Locate the cell with the specified text and output its (X, Y) center coordinate. 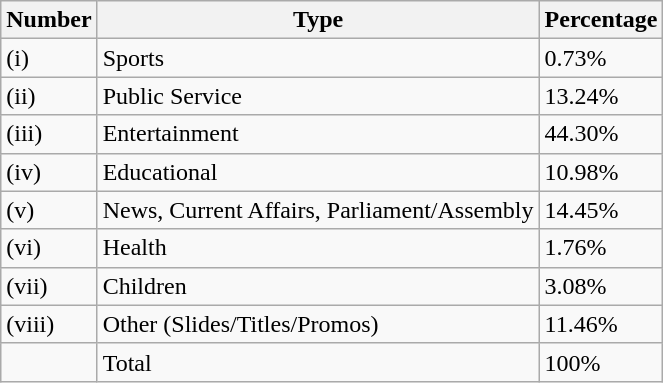
Percentage (601, 20)
11.46% (601, 324)
Health (318, 248)
100% (601, 362)
(vii) (49, 286)
1.76% (601, 248)
Number (49, 20)
Type (318, 20)
(iv) (49, 172)
Educational (318, 172)
(v) (49, 210)
0.73% (601, 58)
13.24% (601, 96)
Total (318, 362)
3.08% (601, 286)
10.98% (601, 172)
Sports (318, 58)
News, Current Affairs, Parliament/Assembly (318, 210)
(iii) (49, 134)
Other (Slides/Titles/Promos) (318, 324)
44.30% (601, 134)
14.45% (601, 210)
(vi) (49, 248)
(viii) (49, 324)
Entertainment (318, 134)
(ii) (49, 96)
Children (318, 286)
(i) (49, 58)
Public Service (318, 96)
